Provide the (x, y) coordinate of the cell's center where the given text is located.  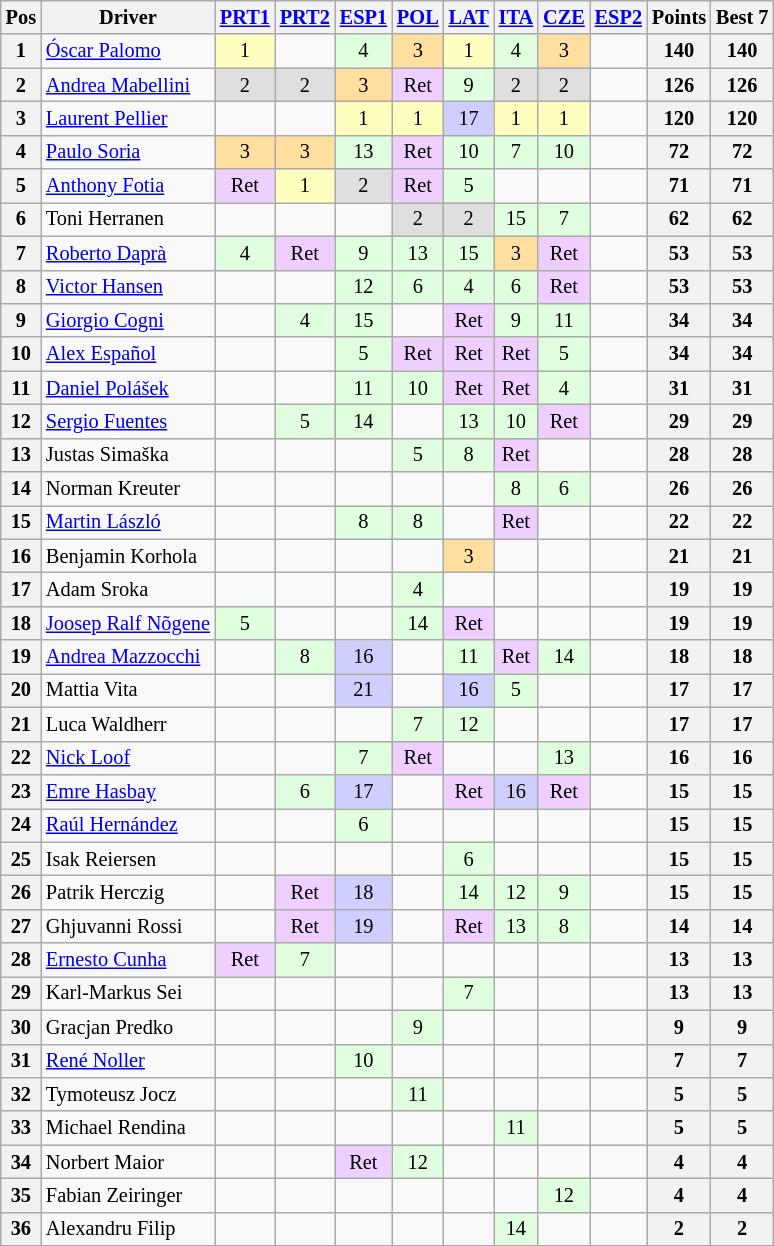
ITA (516, 17)
Points (679, 17)
Raúl Hernández (128, 825)
Benjamin Korhola (128, 556)
LAT (469, 17)
33 (21, 1128)
Joosep Ralf Nõgene (128, 623)
Emre Hasbay (128, 791)
Sergio Fuentes (128, 421)
Norbert Maior (128, 1162)
CZE (564, 17)
Nick Loof (128, 758)
POL (418, 17)
René Noller (128, 1061)
Patrik Herczig (128, 892)
23 (21, 791)
Paulo Soria (128, 152)
Michael Rendina (128, 1128)
Norman Kreuter (128, 489)
Victor Hansen (128, 287)
27 (21, 926)
Andrea Mabellini (128, 85)
25 (21, 859)
Gracjan Predko (128, 1027)
20 (21, 690)
Alexandru Filip (128, 1229)
Roberto Daprà (128, 253)
Karl-Markus Sei (128, 993)
Giorgio Cogni (128, 320)
Daniel Polášek (128, 388)
PRT1 (245, 17)
35 (21, 1195)
Isak Reiersen (128, 859)
Martin László (128, 522)
Justas Simaška (128, 455)
Ghjuvanni Rossi (128, 926)
30 (21, 1027)
Óscar Palomo (128, 51)
Ernesto Cunha (128, 960)
Laurent Pellier (128, 118)
36 (21, 1229)
Best 7 (742, 17)
24 (21, 825)
Mattia Vita (128, 690)
Adam Sroka (128, 589)
Alex Español (128, 354)
Andrea Mazzocchi (128, 657)
Luca Waldherr (128, 724)
Anthony Fotia (128, 186)
Tymoteusz Jocz (128, 1094)
32 (21, 1094)
PRT2 (305, 17)
Toni Herranen (128, 219)
Driver (128, 17)
ESP2 (618, 17)
Fabian Zeiringer (128, 1195)
ESP1 (364, 17)
Pos (21, 17)
